Determine the [X, Y] coordinate at the center of the cell enclosing the given text.  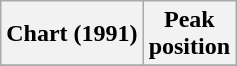
Chart (1991) [72, 34]
Peakposition [189, 34]
